Extract the (X, Y) coordinate from the center of the cell holding the provided text.  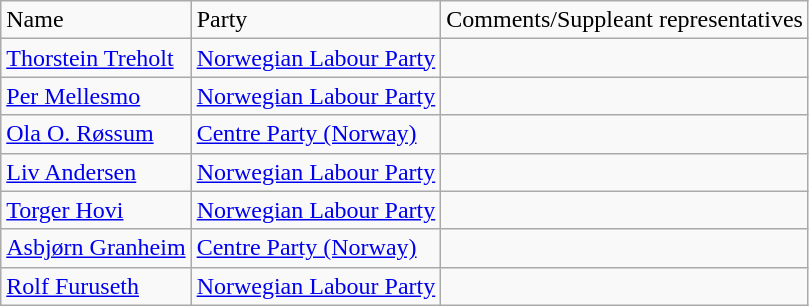
Comments/Suppleant representatives (625, 20)
Liv Andersen (96, 172)
Per Mellesmo (96, 96)
Ola O. Røssum (96, 134)
Name (96, 20)
Rolf Furuseth (96, 286)
Asbjørn Granheim (96, 248)
Party (316, 20)
Thorstein Treholt (96, 58)
Torger Hovi (96, 210)
